Return (x, y) of the center of cell containing provided text 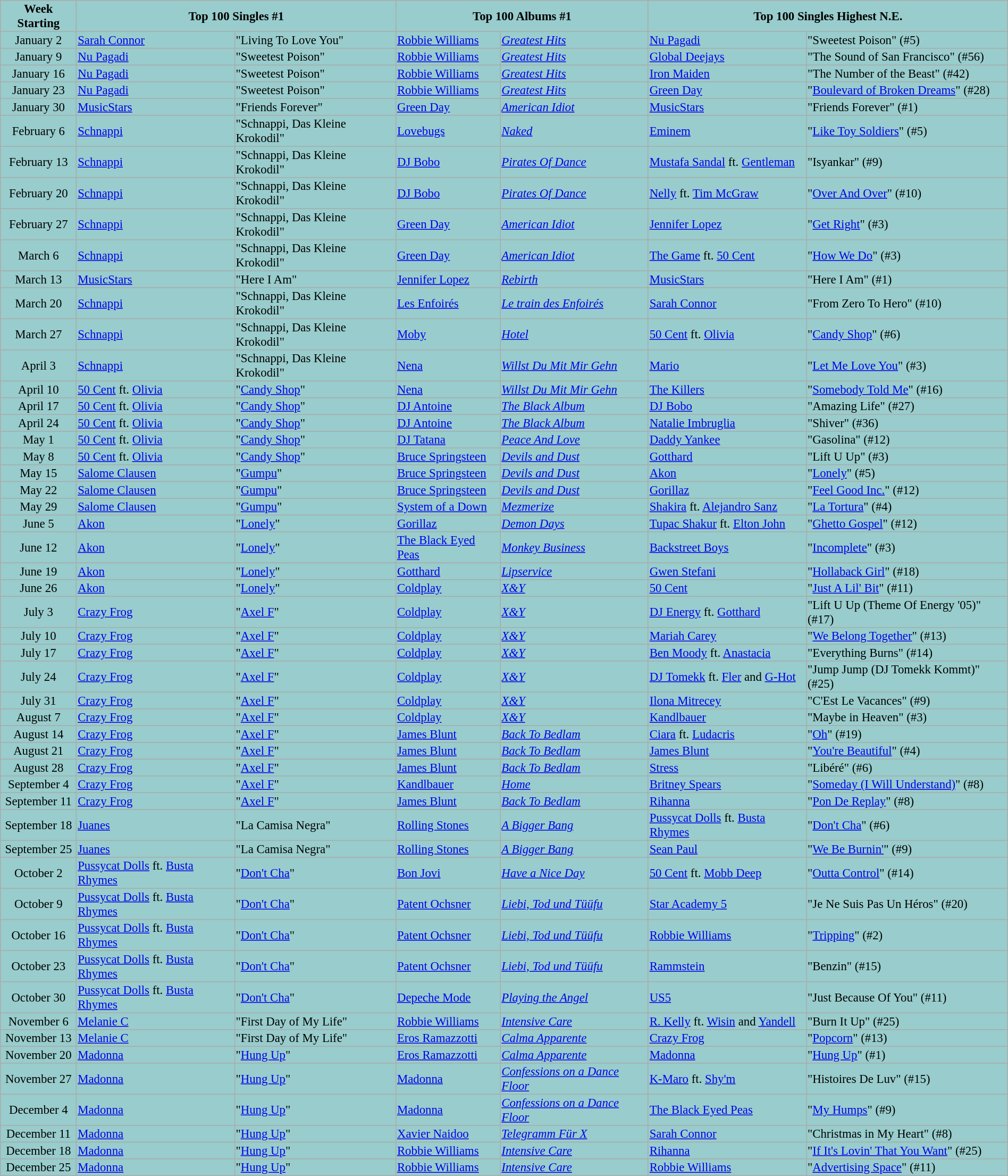
"Here I Am" (#1) (907, 279)
Depeche Mode (448, 997)
February 27 (38, 224)
Have a Nice Day (574, 873)
Peace And Love (574, 440)
K-Maro ft. Shy'm (727, 1079)
Le train des Enfoirés (574, 303)
November 13 (38, 1038)
Natalie Imbruglia (727, 423)
System of a Down (448, 507)
"Lonely" (#5) (907, 473)
"Someday (I Will Understand)" (#8) (907, 785)
50 Cent (727, 588)
"Popcorn" (#13) (907, 1038)
Iron Maiden (727, 73)
"Christmas in My Heart" (#8) (907, 1134)
"Je Ne Suis Pas Un Héros" (#20) (907, 904)
May 22 (38, 490)
"Outta Control" (#14) (907, 873)
DJ Tomekk ft. Fler and G-Hot (727, 677)
December 18 (38, 1150)
DJ Tatana (448, 440)
"Somebody Told Me" (#16) (907, 389)
The Killers (727, 389)
Playing the Angel (574, 997)
Les Enfoirés (448, 303)
September 25 (38, 849)
Top 100 Albums #1 (522, 16)
DJ Energy ft. Gotthard (727, 612)
Hotel (574, 334)
September 11 (38, 801)
"Amazing Life" (#27) (907, 406)
"Isyankar" (#9) (907, 162)
Ben Moody ft. Anastacia (727, 653)
Backstreet Boys (727, 547)
Lovebugs (448, 131)
Sean Paul (727, 849)
Demon Days (574, 523)
November 20 (38, 1055)
Rammstein (727, 966)
"You're Beautiful" (#4) (907, 751)
"Just A Lil' Bit" (#11) (907, 588)
"Get Right" (#3) (907, 224)
Daddy Yankee (727, 440)
50 Cent ft. Mobb Deep (727, 873)
"C'Est Le Vacances" (#9) (907, 700)
"Benzin" (#15) (907, 966)
Gwen Stefani (727, 571)
January 30 (38, 107)
"My Humps" (#9) (907, 1110)
"The Number of the Beast" (#42) (907, 73)
"Incomplete" (#3) (907, 547)
June 5 (38, 523)
"Tripping" (#2) (907, 935)
The Game ft. 50 Cent (727, 255)
Star Academy 5 (727, 904)
May 15 (38, 473)
"We Be Burnin'" (#9) (907, 849)
Ciara ft. Ludacris (727, 734)
July 10 (38, 636)
Tupac Shakur ft. Elton John (727, 523)
"Libéré" (#6) (907, 768)
"The Sound of San Francisco" (#56) (907, 57)
"Just Because Of You" (#11) (907, 997)
January 9 (38, 57)
"Gasolina" (#12) (907, 440)
Xavier Naidoo (448, 1134)
"Pon De Replay" (#8) (907, 801)
Bon Jovi (448, 873)
US5 (727, 997)
"Candy Shop" (#6) (907, 334)
"Oh" (#19) (907, 734)
July 3 (38, 612)
February 13 (38, 162)
October 2 (38, 873)
"Don't Cha" (#6) (907, 825)
"Ghetto Gospel" (#12) (907, 523)
"Feel Good Inc." (#12) (907, 490)
"Boulevard of Broken Dreams" (#28) (907, 90)
"Over And Over" (#10) (907, 193)
February 6 (38, 131)
Lipservice (574, 571)
Shakira ft. Alejandro Sanz (727, 507)
June 26 (38, 588)
"Lift U Up" (#3) (907, 456)
"Friends Forever" (315, 107)
April 24 (38, 423)
August 21 (38, 751)
"Like Toy Soldiers" (#5) (907, 131)
Top 100 Singles Highest N.E. (828, 16)
"How We Do" (#3) (907, 255)
September 18 (38, 825)
June 19 (38, 571)
"From Zero To Hero" (#10) (907, 303)
"Maybe in Heaven" (#3) (907, 718)
August 28 (38, 768)
Home (574, 785)
"Living To Love You" (315, 40)
Rebirth (574, 279)
R. Kelly ft. Wisin and Yandell (727, 1021)
"Lift U Up (Theme Of Energy '05)" (#17) (907, 612)
Mariah Carey (727, 636)
"Hollaback Girl" (#18) (907, 571)
Telegramm Für X (574, 1134)
August 7 (38, 718)
"Hung Up" (#1) (907, 1055)
May 8 (38, 456)
Britney Spears (727, 785)
January 2 (38, 40)
December 4 (38, 1110)
April 17 (38, 406)
"Sweetest Poison" (#5) (907, 40)
October 30 (38, 997)
"Shiver" (#36) (907, 423)
March 27 (38, 334)
January 16 (38, 73)
May 29 (38, 507)
July 24 (38, 677)
December 25 (38, 1167)
March 13 (38, 279)
March 6 (38, 255)
October 23 (38, 966)
Nelly ft. Tim McGraw (727, 193)
May 1 (38, 440)
Moby (448, 334)
Eminem (727, 131)
January 23 (38, 90)
November 6 (38, 1021)
Top 100 Singles #1 (236, 16)
"Here I Am" (315, 279)
December 11 (38, 1134)
Mustafa Sandal ft. Gentleman (727, 162)
Ilona Mitrecey (727, 700)
"Let Me Love You" (#3) (907, 365)
Naked (574, 131)
September 4 (38, 785)
Stress (727, 768)
April 10 (38, 389)
October 16 (38, 935)
"Jump Jump (DJ Tomekk Kommt)" (#25) (907, 677)
August 14 (38, 734)
Monkey Business (574, 547)
February 20 (38, 193)
"Burn It Up" (#25) (907, 1021)
"Advertising Space" (#11) (907, 1167)
Mario (727, 365)
"Histoires De Luv" (#15) (907, 1079)
October 9 (38, 904)
"La Tortura" (#4) (907, 507)
June 12 (38, 547)
July 31 (38, 700)
"We Belong Together" (#13) (907, 636)
November 27 (38, 1079)
"If It's Lovin' That You Want" (#25) (907, 1150)
"Friends Forever" (#1) (907, 107)
Global Deejays (727, 57)
"Everything Burns" (#14) (907, 653)
July 17 (38, 653)
March 20 (38, 303)
Mezmerize (574, 507)
Week Starting (38, 16)
April 3 (38, 365)
